Return the [X, Y] coordinate for the center point of the cell that contains the specified text.  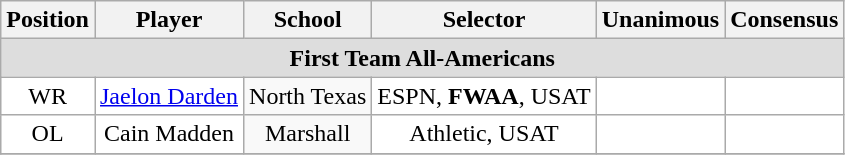
Player [168, 20]
Unanimous [660, 20]
Jaelon Darden [168, 96]
Consensus [784, 20]
OL [48, 134]
WR [48, 96]
North Texas [308, 96]
Position [48, 20]
Cain Madden [168, 134]
Selector [484, 20]
Marshall [308, 134]
ESPN, FWAA, USAT [484, 96]
First Team All-Americans [422, 58]
School [308, 20]
Athletic, USAT [484, 134]
